Search for the cell housing the specified text and yield its (X, Y) center coordinate. 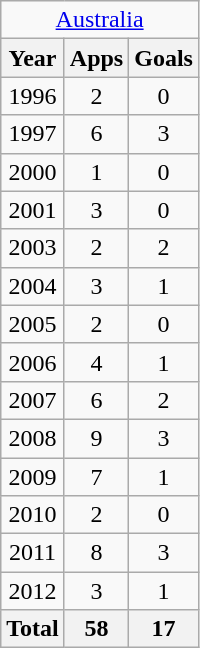
2007 (33, 400)
2000 (33, 172)
58 (96, 629)
Apps (96, 58)
2006 (33, 362)
2009 (33, 477)
2004 (33, 286)
2011 (33, 553)
2010 (33, 515)
Goals (164, 58)
Australia (100, 20)
2001 (33, 210)
2012 (33, 591)
4 (96, 362)
2008 (33, 438)
2003 (33, 248)
8 (96, 553)
7 (96, 477)
17 (164, 629)
Total (33, 629)
Year (33, 58)
9 (96, 438)
1997 (33, 134)
2005 (33, 324)
1996 (33, 96)
